Identify which cell holds the provided text, then report its (x, y) central coordinate. 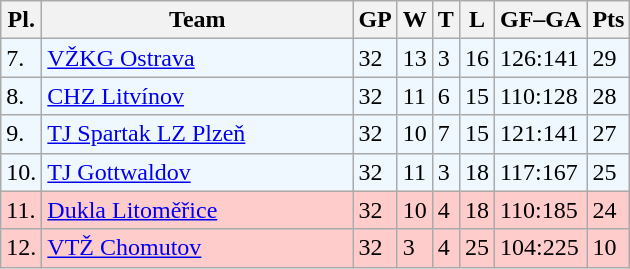
Pl. (22, 20)
28 (608, 96)
6 (446, 96)
GP (375, 20)
TJ Gottwaldov (198, 172)
10. (22, 172)
121:141 (540, 134)
W (414, 20)
110:185 (540, 210)
104:225 (540, 248)
8. (22, 96)
VŽKG Ostrava (198, 58)
VTŽ Chomutov (198, 248)
16 (476, 58)
T (446, 20)
12. (22, 248)
L (476, 20)
9. (22, 134)
Pts (608, 20)
24 (608, 210)
13 (414, 58)
11. (22, 210)
7 (446, 134)
Team (198, 20)
126:141 (540, 58)
Dukla Litoměřice (198, 210)
CHZ Litvínov (198, 96)
27 (608, 134)
110:128 (540, 96)
7. (22, 58)
117:167 (540, 172)
29 (608, 58)
GF–GA (540, 20)
TJ Spartak LZ Plzeň (198, 134)
